Return the (x, y) coordinate for the center point of the cell that contains the specified text.  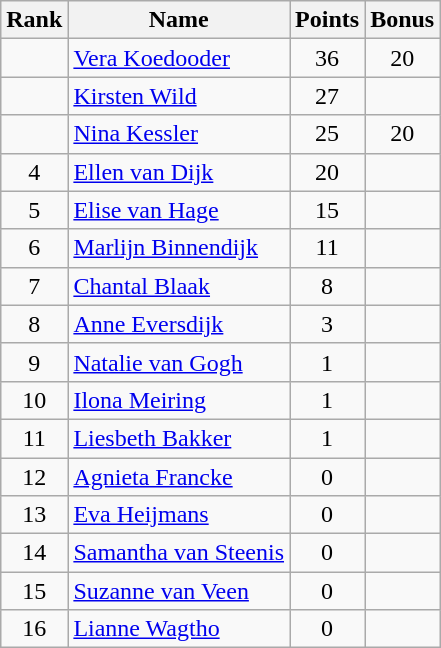
Elise van Hage (179, 210)
36 (328, 58)
10 (34, 400)
25 (328, 134)
Kirsten Wild (179, 96)
Marlijn Binnendijk (179, 248)
3 (328, 324)
12 (34, 477)
Rank (34, 20)
Natalie van Gogh (179, 362)
Suzanne van Veen (179, 591)
Lianne Wagtho (179, 629)
27 (328, 96)
Liesbeth Bakker (179, 438)
Agnieta Francke (179, 477)
Points (328, 20)
Vera Koedooder (179, 58)
14 (34, 553)
Nina Kessler (179, 134)
16 (34, 629)
Ilona Meiring (179, 400)
5 (34, 210)
Anne Eversdijk (179, 324)
7 (34, 286)
Ellen van Dijk (179, 172)
6 (34, 248)
Name (179, 20)
Eva Heijmans (179, 515)
13 (34, 515)
9 (34, 362)
4 (34, 172)
Chantal Blaak (179, 286)
Bonus (402, 20)
Samantha van Steenis (179, 553)
